Output the (X, Y) coordinate of the center of the cell containing the given text.  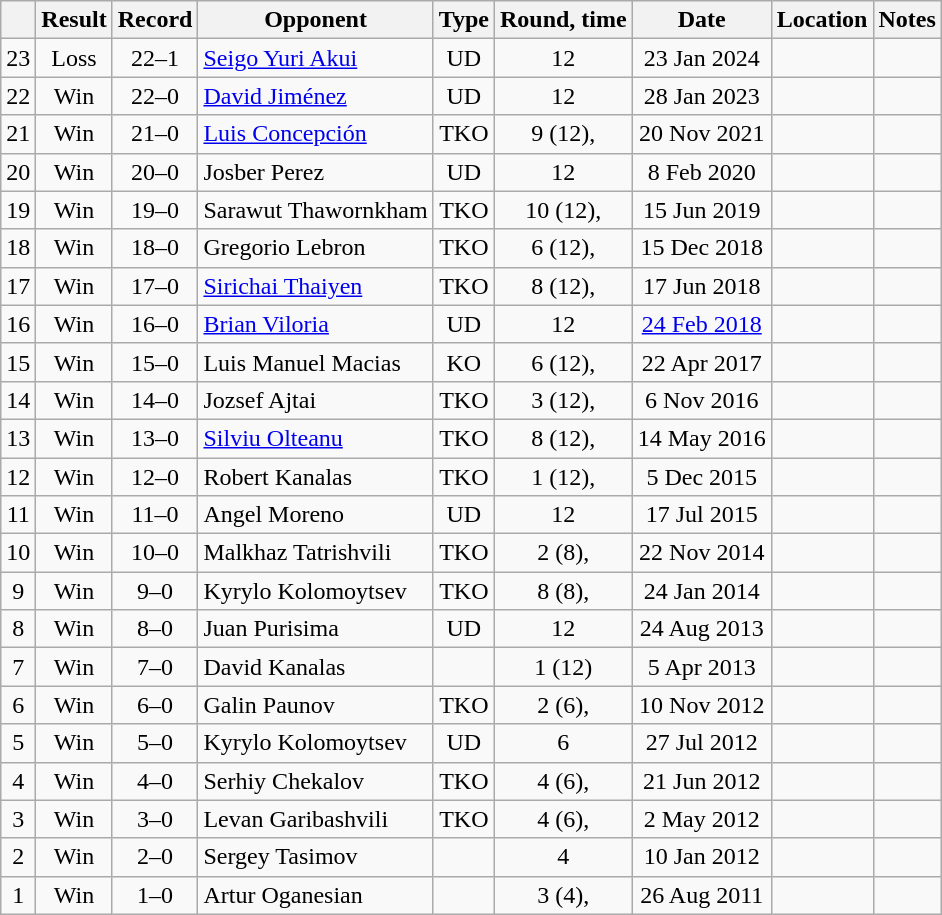
21–0 (155, 134)
15–0 (155, 362)
6 Nov 2016 (702, 400)
Levan Garibashvili (316, 819)
3–0 (155, 819)
Silviu Olteanu (316, 438)
16 (18, 324)
5 (18, 743)
24 Jan 2014 (702, 591)
8 (8), (563, 591)
15 Jun 2019 (702, 210)
8–0 (155, 629)
David Kanalas (316, 667)
15 Dec 2018 (702, 248)
24 Feb 2018 (702, 324)
26 Aug 2011 (702, 895)
Brian Viloria (316, 324)
10 (18, 553)
10 Nov 2012 (702, 705)
Jozsef Ajtai (316, 400)
20 Nov 2021 (702, 134)
7 (18, 667)
2 (18, 857)
9 (12), (563, 134)
8 (18, 629)
Angel Moreno (316, 515)
7–0 (155, 667)
17–0 (155, 286)
13–0 (155, 438)
17 Jul 2015 (702, 515)
6–0 (155, 705)
22 (18, 96)
Juan Purisima (316, 629)
19 (18, 210)
5 Apr 2013 (702, 667)
2 (8), (563, 553)
Robert Kanalas (316, 477)
3 (4), (563, 895)
Sarawut Thawornkham (316, 210)
1–0 (155, 895)
Gregorio Lebron (316, 248)
12–0 (155, 477)
20–0 (155, 172)
Notes (907, 20)
19–0 (155, 210)
14–0 (155, 400)
Luis Manuel Macias (316, 362)
4–0 (155, 781)
17 (18, 286)
10 Jan 2012 (702, 857)
8 Feb 2020 (702, 172)
9–0 (155, 591)
20 (18, 172)
15 (18, 362)
Opponent (316, 20)
23 (18, 58)
Round, time (563, 20)
21 (18, 134)
10 (12), (563, 210)
5–0 (155, 743)
Artur Oganesian (316, 895)
2 May 2012 (702, 819)
Malkhaz Tatrishvili (316, 553)
27 Jul 2012 (702, 743)
Loss (74, 58)
16–0 (155, 324)
14 (18, 400)
3 (12), (563, 400)
9 (18, 591)
Location (822, 20)
22–1 (155, 58)
Type (464, 20)
2–0 (155, 857)
10–0 (155, 553)
18 (18, 248)
21 Jun 2012 (702, 781)
22 Nov 2014 (702, 553)
18–0 (155, 248)
5 Dec 2015 (702, 477)
1 (18, 895)
Sirichai Thaiyen (316, 286)
Date (702, 20)
Serhiy Chekalov (316, 781)
23 Jan 2024 (702, 58)
1 (12), (563, 477)
3 (18, 819)
17 Jun 2018 (702, 286)
11–0 (155, 515)
Result (74, 20)
13 (18, 438)
Sergey Tasimov (316, 857)
11 (18, 515)
24 Aug 2013 (702, 629)
2 (6), (563, 705)
22–0 (155, 96)
David Jiménez (316, 96)
22 Apr 2017 (702, 362)
KO (464, 362)
Record (155, 20)
28 Jan 2023 (702, 96)
Luis Concepción (316, 134)
Seigo Yuri Akui (316, 58)
Galin Paunov (316, 705)
1 (12) (563, 667)
14 May 2016 (702, 438)
Josber Perez (316, 172)
